Identify which cell holds the provided text, then report its [X, Y] central coordinate. 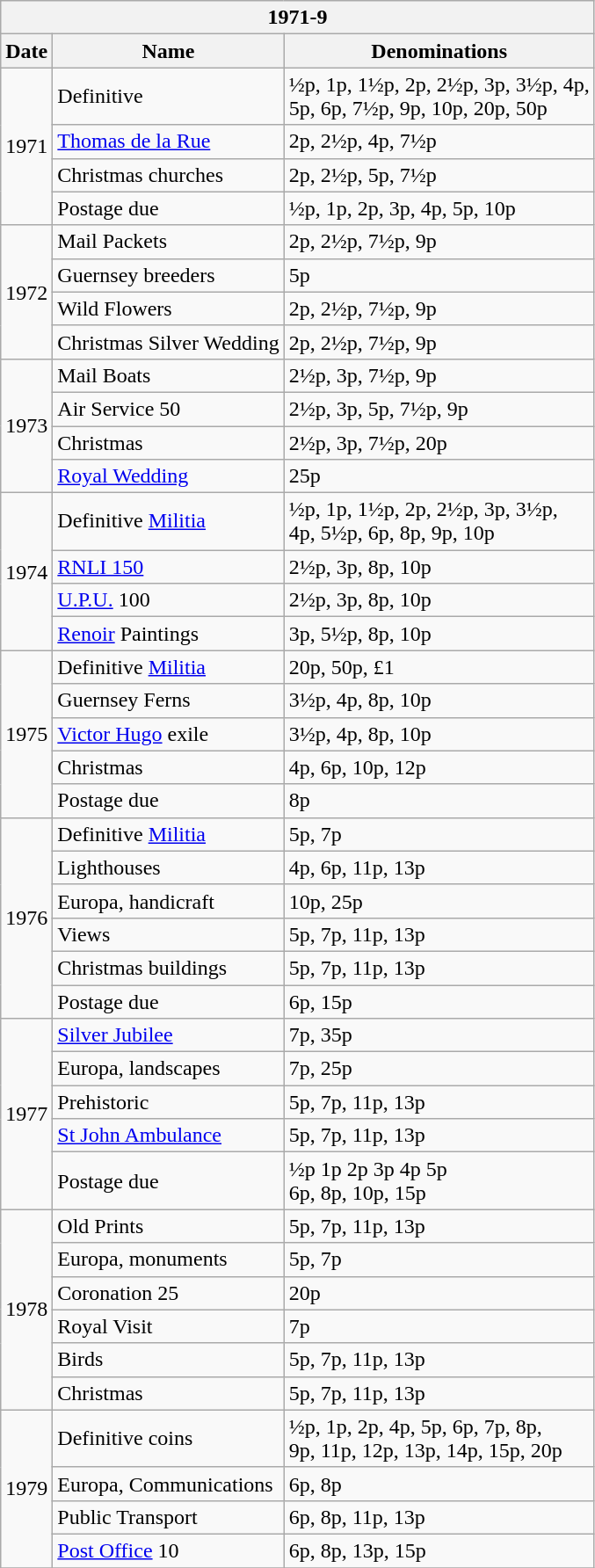
2½p, 3p, 5p, 7½p, 9p [439, 409]
6p, 15p [439, 1001]
4p, 6p, 10p, 12p [439, 767]
U.P.U. 100 [169, 600]
Guernsey breeders [169, 275]
St John Ambulance [169, 1136]
6p, 8p, 11p, 13p [439, 1517]
Europa, landscapes [169, 1069]
6p, 8p [439, 1484]
1976 [26, 918]
½p 1p 2p 3p 4p 5p 6p, 8p, 10p, 15p [439, 1181]
1975 [26, 734]
Coronation 25 [169, 1293]
Definitive coins [169, 1438]
20p [439, 1293]
1972 [26, 292]
Post Office 10 [169, 1550]
Europa, handicraft [169, 901]
Denominations [439, 51]
½p, 1p, 1½p, 2p, 2½p, 3p, 3½p, 4p, 5½p, 6p, 8p, 9p, 10p [439, 522]
1971-9 [297, 18]
Europa, Communications [169, 1484]
1974 [26, 571]
Air Service 50 [169, 409]
Definitive [169, 97]
Birds [169, 1360]
Old Prints [169, 1226]
10p, 25p [439, 901]
Wild Flowers [169, 309]
Christmas churches [169, 175]
1979 [26, 1489]
Thomas de la Rue [169, 142]
1978 [26, 1310]
2½p, 3p, 7½p, 20p [439, 442]
25p [439, 476]
Date [26, 51]
4p, 6p, 11p, 13p [439, 867]
½p, 1p, 2p, 4p, 5p, 6p, 7p, 8p, 9p, 11p, 12p, 13p, 14p, 15p, 20p [439, 1438]
5p [439, 275]
7p, 25p [439, 1069]
Public Transport [169, 1517]
Renoir Paintings [169, 634]
Christmas Silver Wedding [169, 342]
3p, 5½p, 8p, 10p [439, 634]
1971 [26, 146]
Christmas buildings [169, 968]
Name [169, 51]
½p, 1p, 1½p, 2p, 2½p, 3p, 3½p, 4p, 5p, 6p, 7½p, 9p, 10p, 20p, 50p [439, 97]
Lighthouses [169, 867]
7p [439, 1326]
6p, 8p, 13p, 15p [439, 1550]
Mail Packets [169, 242]
8p [439, 801]
2½p, 3p, 7½p, 9p [439, 375]
Guernsey Ferns [169, 701]
RNLI 150 [169, 567]
2p, 2½p, 4p, 7½p [439, 142]
Mail Boats [169, 375]
1977 [26, 1114]
2p, 2½p, 5p, 7½p [439, 175]
Royal Wedding [169, 476]
Prehistoric [169, 1102]
½p, 1p, 2p, 3p, 4p, 5p, 10p [439, 208]
Europa, monuments [169, 1259]
Victor Hugo exile [169, 734]
Royal Visit [169, 1326]
Views [169, 934]
20p, 50p, £1 [439, 667]
7p, 35p [439, 1035]
1973 [26, 425]
Silver Jubilee [169, 1035]
